For the text-containing cell, return its midpoint in [x, y] coordinate format. 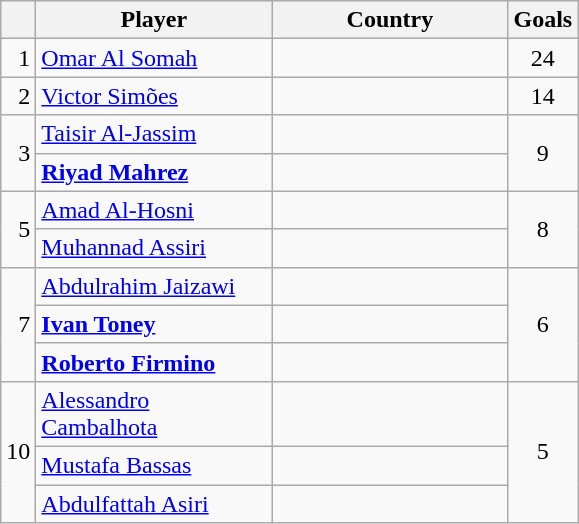
Victor Simões [154, 96]
7 [18, 324]
Mustafa Bassas [154, 465]
Alessandro Cambalhota [154, 414]
Abdulrahim Jaizawi [154, 286]
8 [543, 229]
Riyad Mahrez [154, 172]
Country [390, 20]
2 [18, 96]
Muhannad Assiri [154, 248]
24 [543, 58]
6 [543, 324]
10 [18, 452]
Ivan Toney [154, 324]
Goals [543, 20]
Roberto Firmino [154, 362]
Omar Al Somah [154, 58]
9 [543, 153]
Taisir Al-Jassim [154, 134]
1 [18, 58]
3 [18, 153]
14 [543, 96]
Player [154, 20]
Abdulfattah Asiri [154, 503]
Amad Al-Hosni [154, 210]
